Return (X, Y) of the center of cell containing provided text 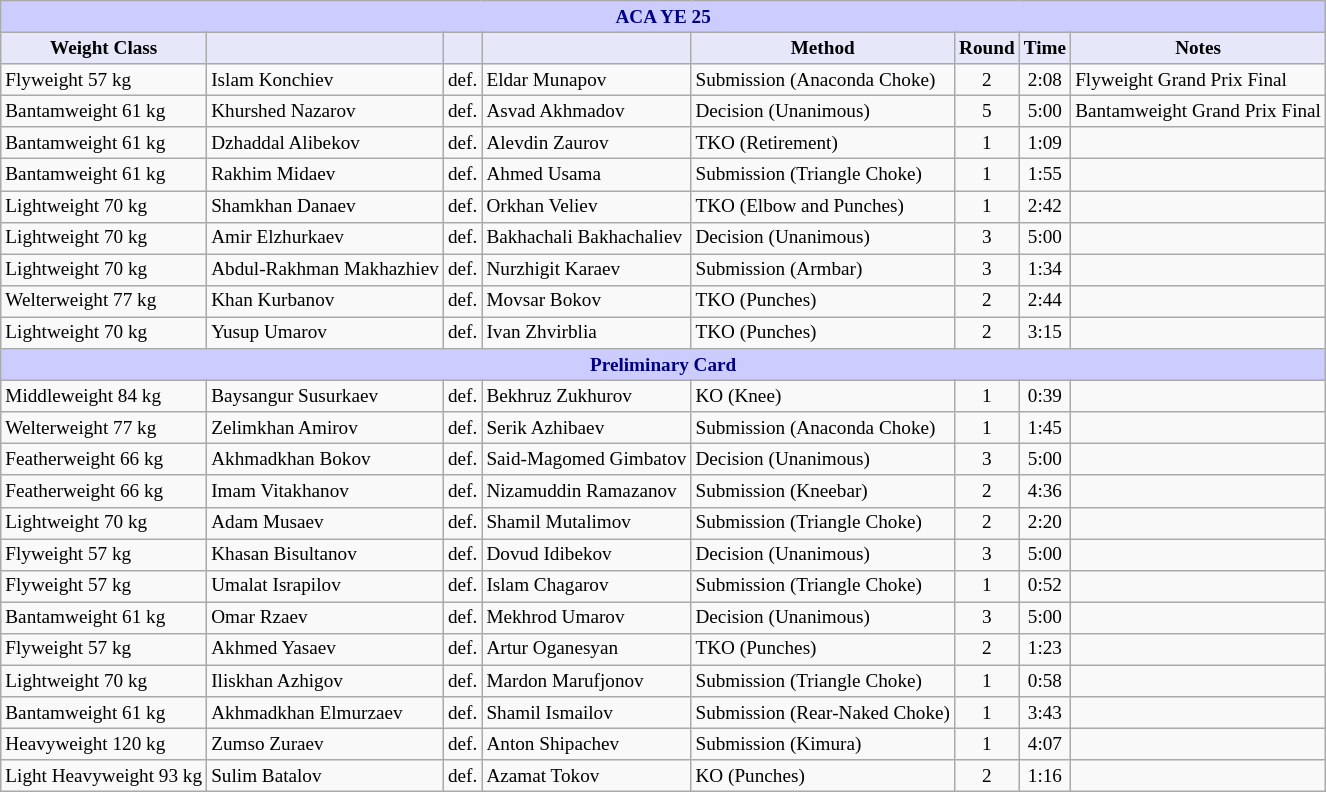
Akhmadkhan Elmurzaev (326, 713)
Artur Oganesyan (586, 649)
5 (988, 111)
0:39 (1044, 396)
Rakhim Midaev (326, 175)
KO (Punches) (823, 776)
Akhmed Yasaev (326, 649)
Notes (1198, 48)
Khasan Bisultanov (326, 554)
1:16 (1044, 776)
Preliminary Card (664, 365)
Shamil Mutalimov (586, 523)
Mekhrod Umarov (586, 618)
1:34 (1044, 270)
Umalat Israpilov (326, 586)
Movsar Bokov (586, 301)
Flyweight Grand Prix Final (1198, 80)
0:58 (1044, 681)
4:07 (1044, 744)
1:23 (1044, 649)
2:44 (1044, 301)
Azamat Tokov (586, 776)
Iliskhan Azhigov (326, 681)
Method (823, 48)
Weight Class (104, 48)
Shamil Ismailov (586, 713)
Amir Elzhurkaev (326, 238)
Ahmed Usama (586, 175)
2:42 (1044, 206)
Submission (Armbar) (823, 270)
Akhmadkhan Bokov (326, 460)
KO (Knee) (823, 396)
Asvad Akhmadov (586, 111)
Abdul-Rakhman Makhazhiev (326, 270)
0:52 (1044, 586)
Submission (Rear-Naked Choke) (823, 713)
Bakhachali Bakhachaliev (586, 238)
Anton Shipachev (586, 744)
Orkhan Veliev (586, 206)
Khan Kurbanov (326, 301)
Adam Musaev (326, 523)
Round (988, 48)
2:20 (1044, 523)
Eldar Munapov (586, 80)
Baysangur Susurkaev (326, 396)
Nurzhigit Karaev (586, 270)
Time (1044, 48)
Zelimkhan Amirov (326, 428)
Islam Chagarov (586, 586)
Zumso Zuraev (326, 744)
Ivan Zhvirblia (586, 333)
Shamkhan Danaev (326, 206)
Middleweight 84 kg (104, 396)
ACA YE 25 (664, 17)
Yusup Umarov (326, 333)
Sulim Batalov (326, 776)
1:09 (1044, 143)
Alevdin Zaurov (586, 143)
Omar Rzaev (326, 618)
Bantamweight Grand Prix Final (1198, 111)
Mardon Marufjonov (586, 681)
Serik Azhibaev (586, 428)
2:08 (1044, 80)
TKO (Retirement) (823, 143)
Submission (Kimura) (823, 744)
Imam Vitakhanov (326, 491)
Light Heavyweight 93 kg (104, 776)
Bekhruz Zukhurov (586, 396)
Nizamuddin Ramazanov (586, 491)
3:15 (1044, 333)
Dovud Idibekov (586, 554)
Heavyweight 120 kg (104, 744)
1:45 (1044, 428)
4:36 (1044, 491)
Submission (Kneebar) (823, 491)
3:43 (1044, 713)
Khurshed Nazarov (326, 111)
TKO (Elbow and Punches) (823, 206)
1:55 (1044, 175)
Dzhaddal Alibekov (326, 143)
Said-Magomed Gimbatov (586, 460)
Islam Konchiev (326, 80)
